Scan for the cell matching the given text and deliver its (X, Y) coordinate at center. 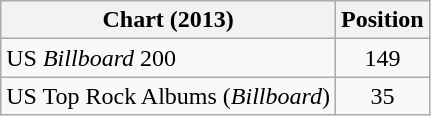
35 (383, 96)
149 (383, 58)
Position (383, 20)
US Top Rock Albums (Billboard) (168, 96)
Chart (2013) (168, 20)
US Billboard 200 (168, 58)
